Output the (X, Y) coordinate of the center of the cell containing the given text.  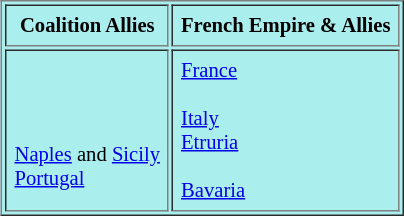
Coalition Allies (87, 26)
France Italy Etruria Bavaria (286, 131)
French Empire & Allies (286, 26)
Naples and Sicily Portugal (87, 131)
